Output the [x, y] coordinate of the center of the cell containing the given text.  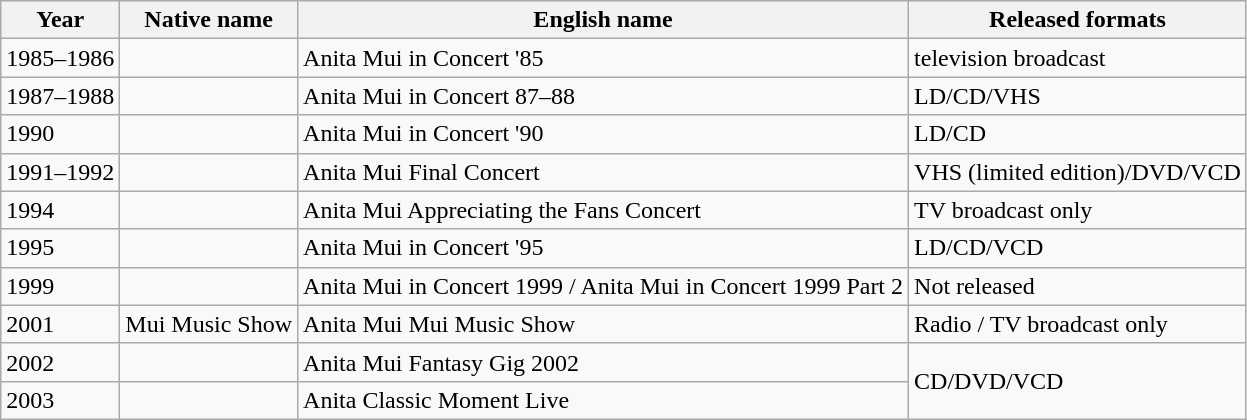
Anita Classic Moment Live [604, 400]
Not released [1078, 286]
1990 [60, 134]
Anita Mui in Concert '85 [604, 58]
Anita Mui Fantasy Gig 2002 [604, 362]
1987–1988 [60, 96]
Year [60, 20]
2003 [60, 400]
LD/CD/VCD [1078, 248]
Released formats [1078, 20]
television broadcast [1078, 58]
2002 [60, 362]
Anita Mui Mui Music Show [604, 324]
TV broadcast only [1078, 210]
Anita Mui in Concert 1999 / Anita Mui in Concert 1999 Part 2 [604, 286]
Anita Mui Appreciating the Fans Concert [604, 210]
1994 [60, 210]
CD/DVD/VCD [1078, 381]
Anita Mui in Concert 87–88 [604, 96]
LD/CD [1078, 134]
Native name [209, 20]
VHS (limited edition)/DVD/VCD [1078, 172]
LD/CD/VHS [1078, 96]
Mui Music Show [209, 324]
Anita Mui in Concert '95 [604, 248]
2001 [60, 324]
1995 [60, 248]
Anita Mui in Concert '90 [604, 134]
Anita Mui Final Concert [604, 172]
1985–1986 [60, 58]
1991–1992 [60, 172]
English name [604, 20]
1999 [60, 286]
Radio / TV broadcast only [1078, 324]
